For the text-containing cell, return its midpoint in (X, Y) coordinate format. 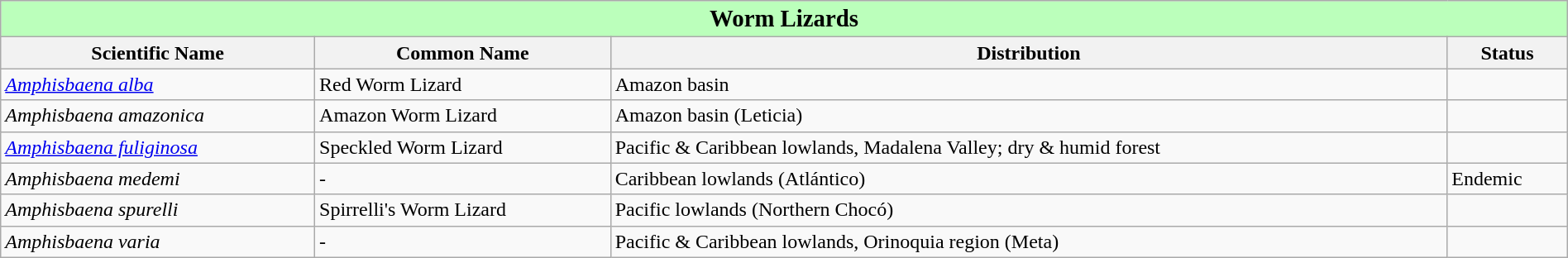
Red Worm Lizard (463, 84)
Spirrelli's Worm Lizard (463, 210)
Pacific & Caribbean lowlands, Orinoquia region (Meta) (1029, 241)
Scientific Name (158, 53)
Pacific lowlands (Northern Chocó) (1029, 210)
Amphisbaena medemi (158, 179)
Amphisbaena spurelli (158, 210)
Amazon basin (1029, 84)
Distribution (1029, 53)
Worm Lizards (784, 19)
Amphisbaena varia (158, 241)
Amphisbaena alba (158, 84)
Amphisbaena fuliginosa (158, 147)
Common Name (463, 53)
Endemic (1507, 179)
Speckled Worm Lizard (463, 147)
Caribbean lowlands (Atlántico) (1029, 179)
Amazon basin (Leticia) (1029, 116)
Pacific & Caribbean lowlands, Madalena Valley; dry & humid forest (1029, 147)
Amphisbaena amazonica (158, 116)
Status (1507, 53)
Amazon Worm Lizard (463, 116)
